Identify which cell holds the provided text, then report its (x, y) central coordinate. 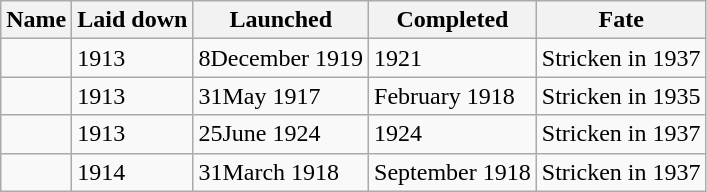
Stricken in 1935 (621, 96)
Laid down (132, 20)
31May 1917 (281, 96)
Completed (453, 20)
1914 (132, 172)
Fate (621, 20)
25June 1924 (281, 134)
1921 (453, 58)
September 1918 (453, 172)
Name (36, 20)
31March 1918 (281, 172)
Launched (281, 20)
1924 (453, 134)
8December 1919 (281, 58)
February 1918 (453, 96)
